From the cell containing the given text, extract its center point as (X, Y) coordinate. 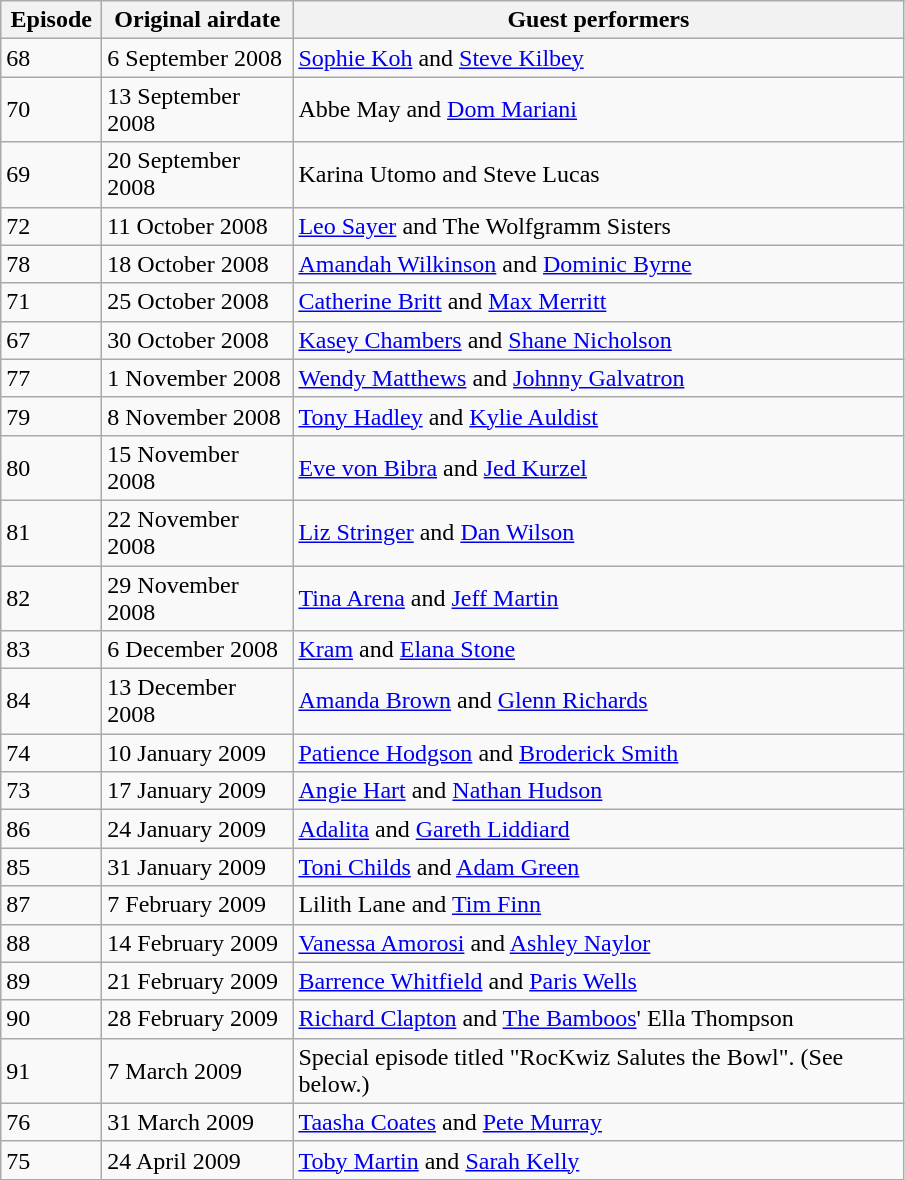
82 (52, 598)
8 November 2008 (198, 416)
6 September 2008 (198, 58)
Catherine Britt and Max Merritt (598, 302)
Adalita and Gareth Liddiard (598, 829)
68 (52, 58)
15 November 2008 (198, 468)
67 (52, 340)
71 (52, 302)
Amanda Brown and Glenn Richards (598, 702)
73 (52, 791)
Wendy Matthews and Johnny Galvatron (598, 378)
Angie Hart and Nathan Hudson (598, 791)
80 (52, 468)
Toni Childs and Adam Green (598, 867)
Original airdate (198, 20)
18 October 2008 (198, 264)
28 February 2009 (198, 1019)
20 September 2008 (198, 174)
88 (52, 943)
31 January 2009 (198, 867)
86 (52, 829)
Amandah Wilkinson and Dominic Byrne (598, 264)
Toby Martin and Sarah Kelly (598, 1160)
22 November 2008 (198, 532)
13 December 2008 (198, 702)
87 (52, 905)
79 (52, 416)
24 January 2009 (198, 829)
72 (52, 226)
24 April 2009 (198, 1160)
7 February 2009 (198, 905)
83 (52, 650)
13 September 2008 (198, 110)
31 March 2009 (198, 1122)
74 (52, 753)
Leo Sayer and The Wolfgramm Sisters (598, 226)
Liz Stringer and Dan Wilson (598, 532)
6 December 2008 (198, 650)
85 (52, 867)
Lilith Lane and Tim Finn (598, 905)
Sophie Koh and Steve Kilbey (598, 58)
Kasey Chambers and Shane Nicholson (598, 340)
Vanessa Amorosi and Ashley Naylor (598, 943)
10 January 2009 (198, 753)
76 (52, 1122)
29 November 2008 (198, 598)
69 (52, 174)
77 (52, 378)
11 October 2008 (198, 226)
81 (52, 532)
78 (52, 264)
Kram and Elana Stone (598, 650)
84 (52, 702)
Special episode titled "RocKwiz Salutes the Bowl". (See below.) (598, 1070)
Tony Hadley and Kylie Auldist (598, 416)
1 November 2008 (198, 378)
7 March 2009 (198, 1070)
90 (52, 1019)
Karina Utomo and Steve Lucas (598, 174)
89 (52, 981)
17 January 2009 (198, 791)
Tina Arena and Jeff Martin (598, 598)
Taasha Coates and Pete Murray (598, 1122)
Barrence Whitfield and Paris Wells (598, 981)
91 (52, 1070)
70 (52, 110)
30 October 2008 (198, 340)
Abbe May and Dom Mariani (598, 110)
Patience Hodgson and Broderick Smith (598, 753)
25 October 2008 (198, 302)
75 (52, 1160)
Episode (52, 20)
Richard Clapton and The Bamboos' Ella Thompson (598, 1019)
14 February 2009 (198, 943)
Eve von Bibra and Jed Kurzel (598, 468)
Guest performers (598, 20)
21 February 2009 (198, 981)
